From the cell containing the given text, extract its center point as [X, Y] coordinate. 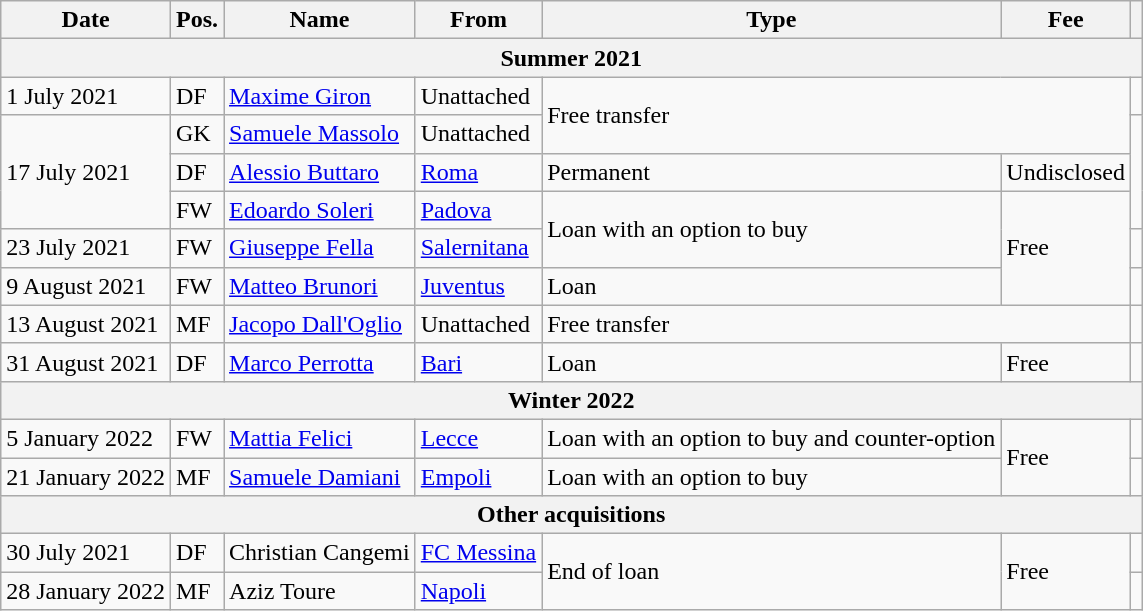
Roma [478, 172]
Napoli [478, 591]
From [478, 20]
Samuele Damiani [320, 477]
Summer 2021 [572, 58]
Juventus [478, 286]
Edoardo Soleri [320, 210]
Winter 2022 [572, 400]
Marco Perrotta [320, 362]
Maxime Giron [320, 96]
31 August 2021 [86, 362]
Type [772, 20]
1 July 2021 [86, 96]
Samuele Massolo [320, 134]
Padova [478, 210]
23 July 2021 [86, 248]
Giuseppe Fella [320, 248]
17 July 2021 [86, 172]
FC Messina [478, 553]
Other acquisitions [572, 515]
Salernitana [478, 248]
Alessio Buttaro [320, 172]
GK [196, 134]
End of loan [772, 572]
Name [320, 20]
Permanent [772, 172]
Mattia Felici [320, 438]
Fee [1066, 20]
Date [86, 20]
Loan with an option to buy and counter-option [772, 438]
13 August 2021 [86, 324]
Undisclosed [1066, 172]
Pos. [196, 20]
Matteo Brunori [320, 286]
30 July 2021 [86, 553]
21 January 2022 [86, 477]
28 January 2022 [86, 591]
Lecce [478, 438]
5 January 2022 [86, 438]
9 August 2021 [86, 286]
Jacopo Dall'Oglio [320, 324]
Aziz Toure [320, 591]
Bari [478, 362]
Empoli [478, 477]
Christian Cangemi [320, 553]
